Return (x, y) of the center of cell containing provided text 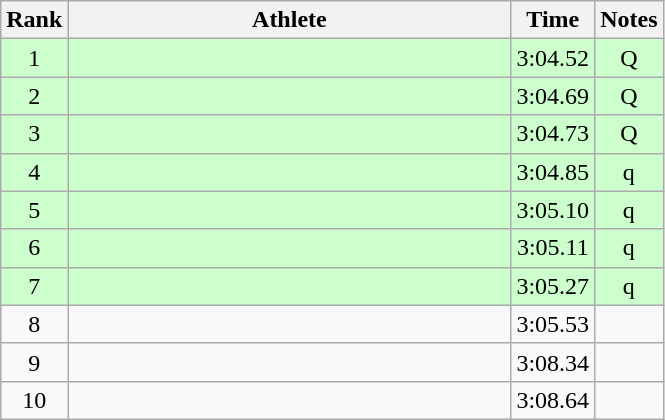
3:04.52 (553, 58)
8 (34, 324)
3:05.10 (553, 210)
4 (34, 172)
1 (34, 58)
Athlete (290, 20)
3 (34, 134)
Time (553, 20)
3:04.73 (553, 134)
10 (34, 400)
6 (34, 248)
9 (34, 362)
Rank (34, 20)
Notes (629, 20)
2 (34, 96)
3:05.53 (553, 324)
3:08.64 (553, 400)
3:08.34 (553, 362)
7 (34, 286)
5 (34, 210)
3:04.85 (553, 172)
3:05.27 (553, 286)
3:05.11 (553, 248)
3:04.69 (553, 96)
